From the cell containing the given text, extract its center point as (X, Y) coordinate. 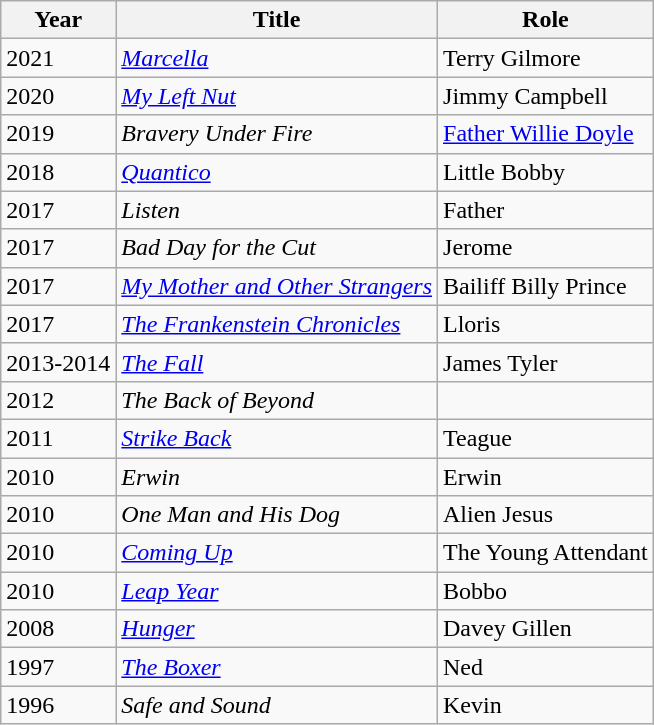
Marcella (277, 58)
2011 (58, 438)
Bad Day for the Cut (277, 248)
My Mother and Other Strangers (277, 286)
The Back of Beyond (277, 400)
1997 (58, 667)
2019 (58, 134)
Jimmy Campbell (546, 96)
Lloris (546, 324)
Year (58, 20)
Strike Back (277, 438)
Bailiff Billy Prince (546, 286)
Davey Gillen (546, 629)
Alien Jesus (546, 515)
2020 (58, 96)
2021 (58, 58)
Leap Year (277, 591)
Father (546, 210)
Bravery Under Fire (277, 134)
The Young Attendant (546, 553)
2018 (58, 172)
Role (546, 20)
The Fall (277, 362)
One Man and His Dog (277, 515)
Title (277, 20)
2008 (58, 629)
Bobbo (546, 591)
Little Bobby (546, 172)
The Frankenstein Chronicles (277, 324)
Kevin (546, 705)
1996 (58, 705)
Quantico (277, 172)
Coming Up (277, 553)
Listen (277, 210)
My Left Nut (277, 96)
2012 (58, 400)
James Tyler (546, 362)
Father Willie Doyle (546, 134)
Jerome (546, 248)
Safe and Sound (277, 705)
Ned (546, 667)
The Boxer (277, 667)
Teague (546, 438)
2013-2014 (58, 362)
Terry Gilmore (546, 58)
Hunger (277, 629)
